Provide the [x, y] coordinate of the cell's center where the given text is located.  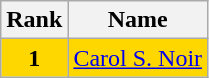
1 [34, 58]
Name [138, 20]
Rank [34, 20]
Carol S. Noir [138, 58]
